Capture the cell that displays the provided text and extract its (x, y) central coordinate. 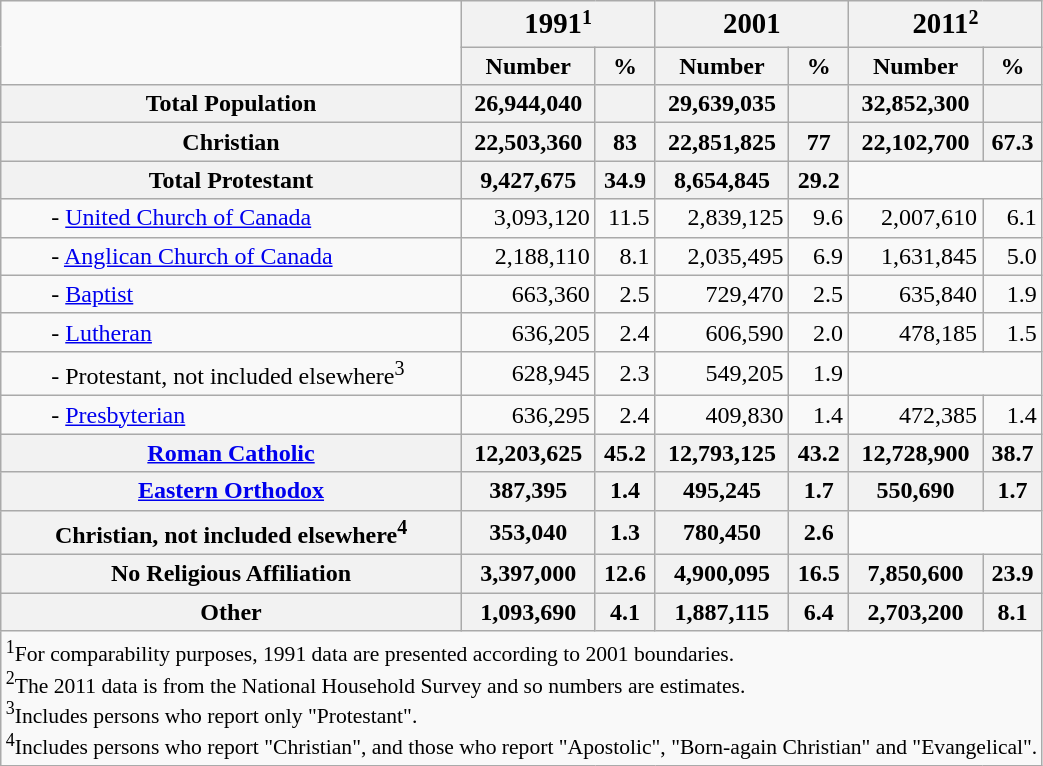
16.5 (819, 574)
6.4 (819, 612)
9,427,675 (528, 180)
636,205 (528, 332)
387,395 (528, 491)
2.6 (819, 532)
77 (819, 142)
Total Population (232, 104)
12,793,125 (722, 453)
Other (232, 612)
29,639,035 (722, 104)
19911 (558, 24)
22,102,700 (916, 142)
43.2 (819, 453)
663,360 (528, 294)
628,945 (528, 374)
9.6 (819, 218)
45.2 (625, 453)
67.3 (1013, 142)
- Protestant, not included elsewhere3 (232, 374)
1.3 (625, 532)
2001 (752, 24)
550,690 (916, 491)
635,840 (916, 294)
32,852,300 (916, 104)
3,397,000 (528, 574)
5.0 (1013, 256)
34.9 (625, 180)
Roman Catholic (232, 453)
6.1 (1013, 218)
495,245 (722, 491)
6.9 (819, 256)
729,470 (722, 294)
4,900,095 (722, 574)
22,503,360 (528, 142)
Christian (232, 142)
- Presbyterian (232, 415)
- Anglican Church of Canada (232, 256)
1,631,845 (916, 256)
1.5 (1013, 332)
606,590 (722, 332)
29.2 (819, 180)
478,185 (916, 332)
22,851,825 (722, 142)
2,007,610 (916, 218)
38.7 (1013, 453)
- Lutheran (232, 332)
11.5 (625, 218)
- United Church of Canada (232, 218)
3,093,120 (528, 218)
26,944,040 (528, 104)
2,035,495 (722, 256)
2.0 (819, 332)
12,728,900 (916, 453)
12,203,625 (528, 453)
83 (625, 142)
2,188,110 (528, 256)
8,654,845 (722, 180)
2.3 (625, 374)
549,205 (722, 374)
2,839,125 (722, 218)
12.6 (625, 574)
472,385 (916, 415)
- Baptist (232, 294)
780,450 (722, 532)
2,703,200 (916, 612)
Christian, not included elsewhere4 (232, 532)
1,093,690 (528, 612)
409,830 (722, 415)
353,040 (528, 532)
Eastern Orthodox (232, 491)
23.9 (1013, 574)
636,295 (528, 415)
1,887,115 (722, 612)
7,850,600 (916, 574)
4.1 (625, 612)
No Religious Affiliation (232, 574)
20112 (946, 24)
Total Protestant (232, 180)
